Output the (x, y) coordinate of the center of the cell containing the given text.  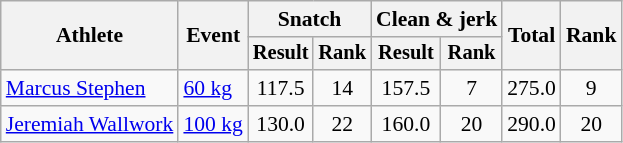
130.0 (281, 124)
275.0 (532, 88)
Clean & jerk (436, 19)
Marcus Stephen (90, 88)
Total (532, 36)
Event (212, 36)
117.5 (281, 88)
Athlete (90, 36)
9 (592, 88)
290.0 (532, 124)
14 (342, 88)
7 (472, 88)
Jeremiah Wallwork (90, 124)
160.0 (406, 124)
60 kg (212, 88)
157.5 (406, 88)
22 (342, 124)
Snatch (310, 19)
100 kg (212, 124)
